For the text-containing cell, return its midpoint in [X, Y] coordinate format. 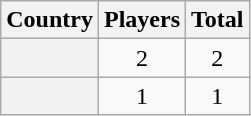
Players [142, 20]
Total [218, 20]
Country [50, 20]
